From the cell containing the given text, extract its center point as (X, Y) coordinate. 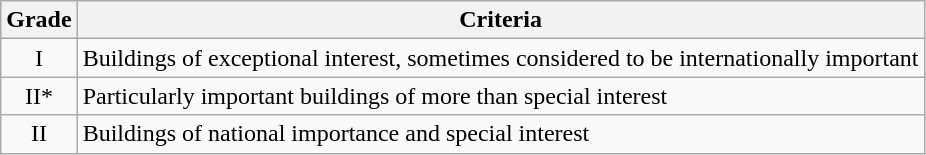
Grade (39, 20)
II* (39, 96)
I (39, 58)
II (39, 134)
Buildings of national importance and special interest (500, 134)
Buildings of exceptional interest, sometimes considered to be internationally important (500, 58)
Criteria (500, 20)
Particularly important buildings of more than special interest (500, 96)
